Return the [X, Y] coordinate for the center point of the cell that contains the specified text.  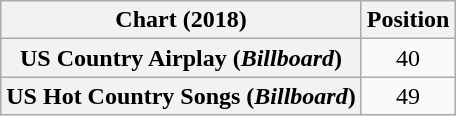
US Country Airplay (Billboard) [181, 58]
US Hot Country Songs (Billboard) [181, 96]
Chart (2018) [181, 20]
Position [408, 20]
40 [408, 58]
49 [408, 96]
